Detect which cell encompasses the target text, then output its (x, y) center coordinate. 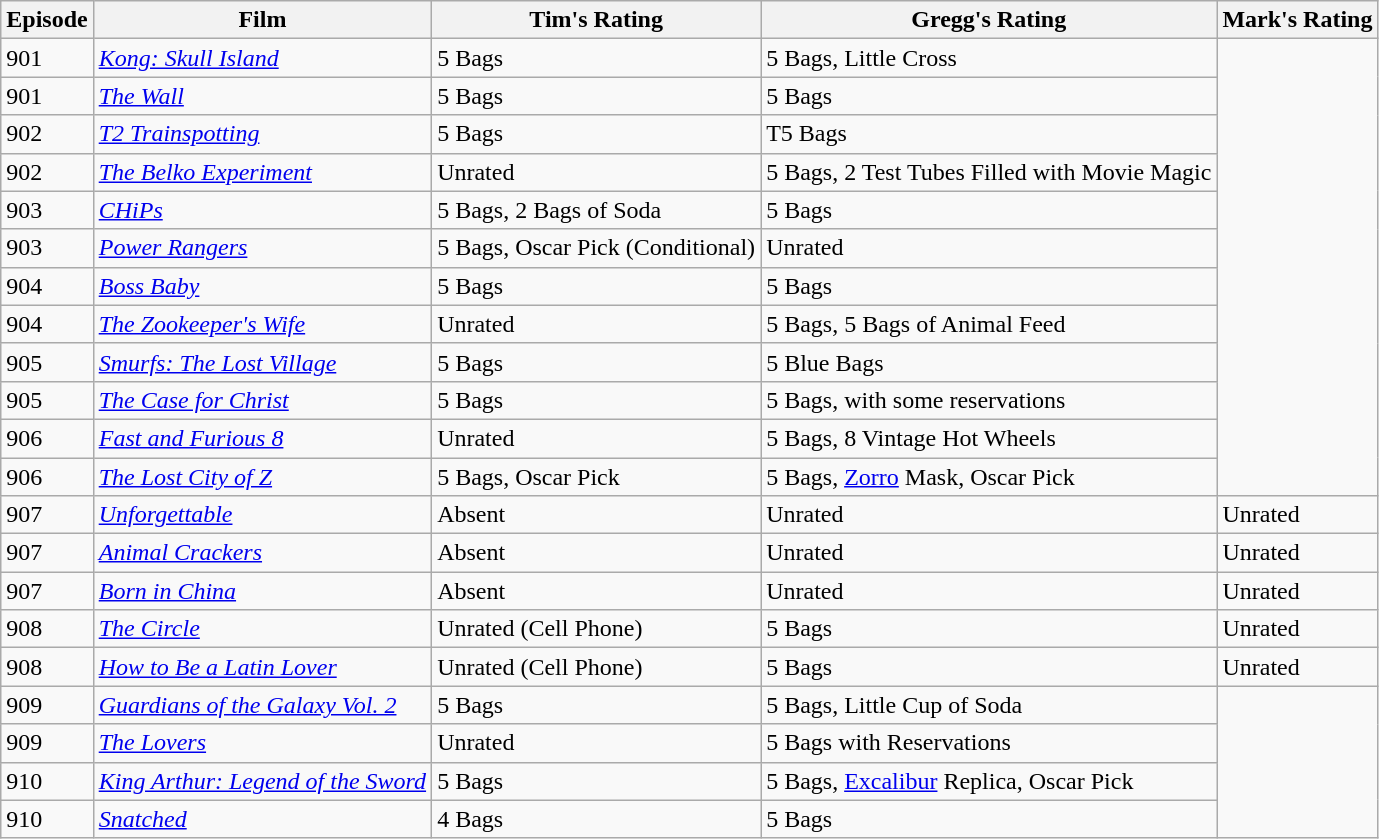
Kong: Skull Island (262, 58)
Tim's Rating (596, 20)
The Belko Experiment (262, 172)
5 Bags, Zorro Mask, Oscar Pick (989, 477)
5 Bags, 2 Test Tubes Filled with Movie Magic (989, 172)
5 Bags, Excalibur Replica, Oscar Pick (989, 781)
4 Bags (596, 819)
Film (262, 20)
Mark's Rating (1298, 20)
CHiPs (262, 210)
Smurfs: The Lost Village (262, 362)
How to Be a Latin Lover (262, 667)
5 Bags, with some reservations (989, 400)
Fast and Furious 8 (262, 438)
Boss Baby (262, 286)
5 Bags, 2 Bags of Soda (596, 210)
5 Bags, Little Cup of Soda (989, 705)
The Lovers (262, 743)
Guardians of the Galaxy Vol. 2 (262, 705)
King Arthur: Legend of the Sword (262, 781)
5 Bags, Oscar Pick (Conditional) (596, 248)
Animal Crackers (262, 553)
T5 Bags (989, 134)
Born in China (262, 591)
Power Rangers (262, 248)
5 Blue Bags (989, 362)
5 Bags, 5 Bags of Animal Feed (989, 324)
The Wall (262, 96)
Snatched (262, 819)
The Zookeeper's Wife (262, 324)
Episode (47, 20)
The Lost City of Z (262, 477)
5 Bags, 8 Vintage Hot Wheels (989, 438)
5 Bags with Reservations (989, 743)
Unforgettable (262, 515)
The Case for Christ (262, 400)
Gregg's Rating (989, 20)
The Circle (262, 629)
T2 Trainspotting (262, 134)
5 Bags, Little Cross (989, 58)
5 Bags, Oscar Pick (596, 477)
